From the cell containing the given text, extract its center point as (x, y) coordinate. 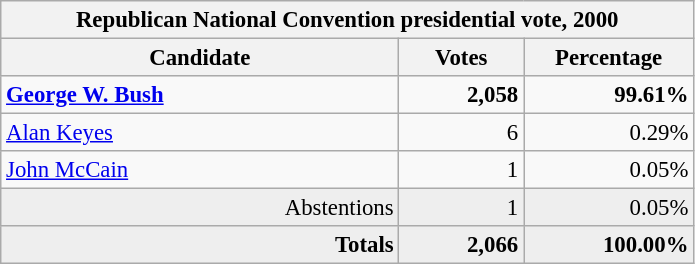
George W. Bush (200, 95)
John McCain (200, 170)
2,066 (462, 245)
Votes (462, 58)
100.00% (609, 245)
Totals (200, 245)
Candidate (200, 58)
Alan Keyes (200, 133)
99.61% (609, 95)
Republican National Convention presidential vote, 2000 (348, 20)
Abstentions (200, 208)
Percentage (609, 58)
6 (462, 133)
0.29% (609, 133)
2,058 (462, 95)
